For the text-containing cell, return its midpoint in [x, y] coordinate format. 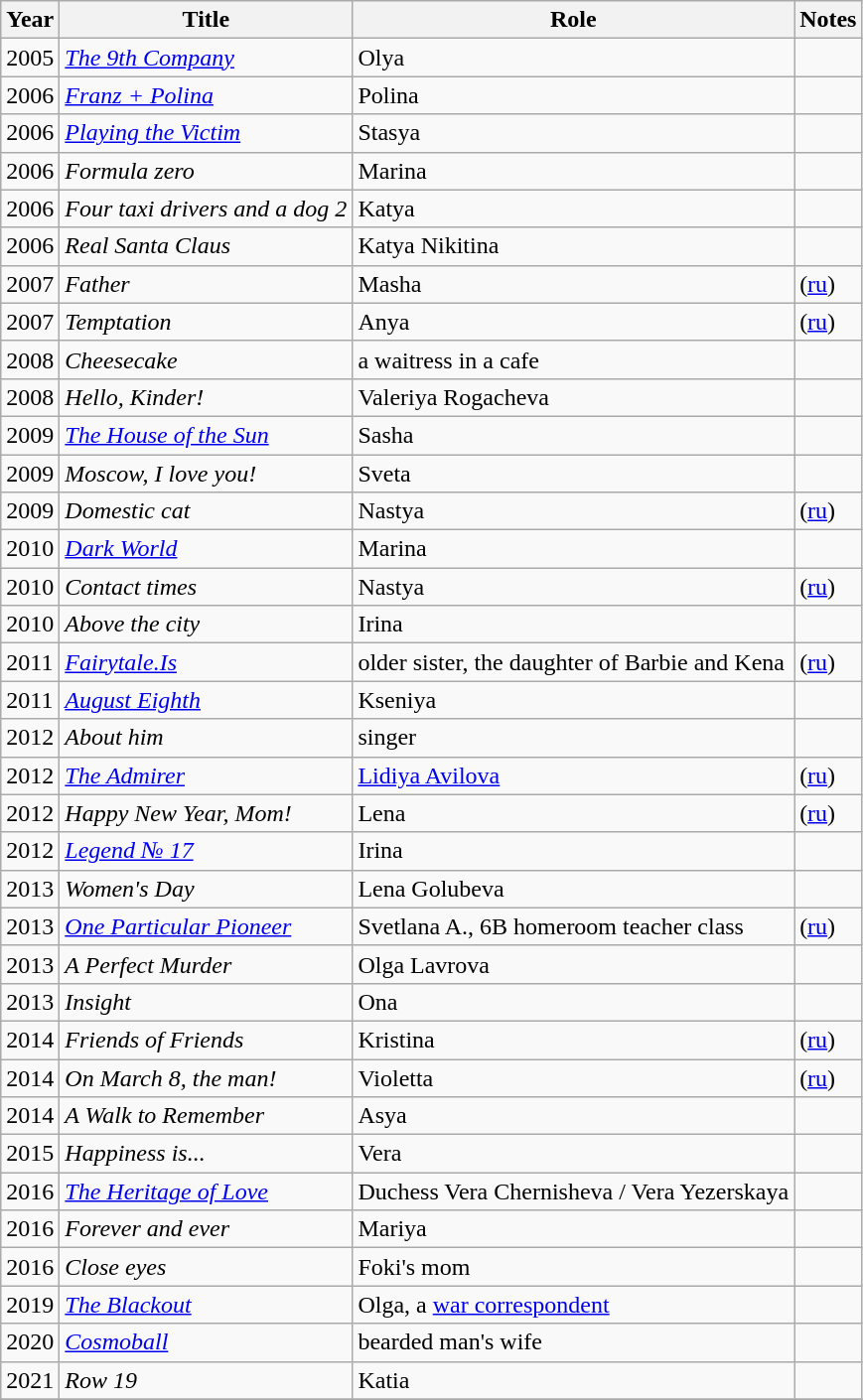
Notes [828, 20]
Valeriya Rogacheva [574, 397]
The Admirer [207, 775]
Kseniya [574, 700]
Vera [574, 1154]
Lidiya Avilova [574, 775]
Women's Day [207, 889]
Dark World [207, 549]
Anya [574, 322]
Father [207, 284]
Polina [574, 95]
About him [207, 738]
2019 [30, 1305]
Formula zero [207, 171]
2020 [30, 1342]
One Particular Pioneer [207, 926]
The 9th Company [207, 58]
Hello, Kinder! [207, 397]
A Walk to Remember [207, 1116]
On March 8, the man! [207, 1077]
Olya [574, 58]
Cosmoball [207, 1342]
Stasya [574, 133]
Real Santa Claus [207, 246]
Ona [574, 1002]
Role [574, 20]
The House of the Sun [207, 435]
Foki's mom [574, 1267]
Title [207, 20]
Sasha [574, 435]
Kristina [574, 1040]
Mariya [574, 1229]
Cheesecake [207, 359]
a waitress in a cafe [574, 359]
2021 [30, 1380]
Violetta [574, 1077]
2015 [30, 1154]
older sister, the daughter of Barbie and Kena [574, 662]
singer [574, 738]
Row 19 [207, 1380]
Svetlana A., 6B homeroom teacher class [574, 926]
Four taxi drivers and a dog 2 [207, 209]
Moscow, I love you! [207, 474]
Insight [207, 1002]
Happiness is... [207, 1154]
Franz + Polina [207, 95]
2005 [30, 58]
bearded man's wife [574, 1342]
Close eyes [207, 1267]
Katia [574, 1380]
Year [30, 20]
Katya Nikitina [574, 246]
Masha [574, 284]
Friends of Friends [207, 1040]
The Blackout [207, 1305]
Playing the Victim [207, 133]
Sveta [574, 474]
Katya [574, 209]
A Perfect Murder [207, 964]
Fairytale.Is [207, 662]
Duchess Vera Chernisheva / Vera Yezerskaya [574, 1191]
Above the city [207, 625]
Forever and ever [207, 1229]
Lena Golubeva [574, 889]
The Heritage of Love [207, 1191]
Olga, a war correspondent [574, 1305]
Legend № 17 [207, 851]
August Eighth [207, 700]
Domestic cat [207, 511]
Asya [574, 1116]
Olga Lavrova [574, 964]
Temptation [207, 322]
Lena [574, 813]
Happy New Year, Mom! [207, 813]
Contact times [207, 587]
